Output the [X, Y] coordinate of the center of the cell containing the given text.  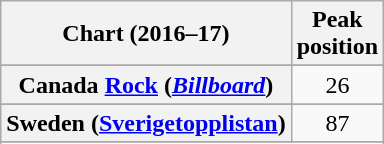
26 [337, 85]
Sweden (Sverigetopplistan) [146, 123]
Canada Rock (Billboard) [146, 85]
Chart (2016–17) [146, 34]
Peak position [337, 34]
87 [337, 123]
